Return (X, Y) of the center of cell containing provided text 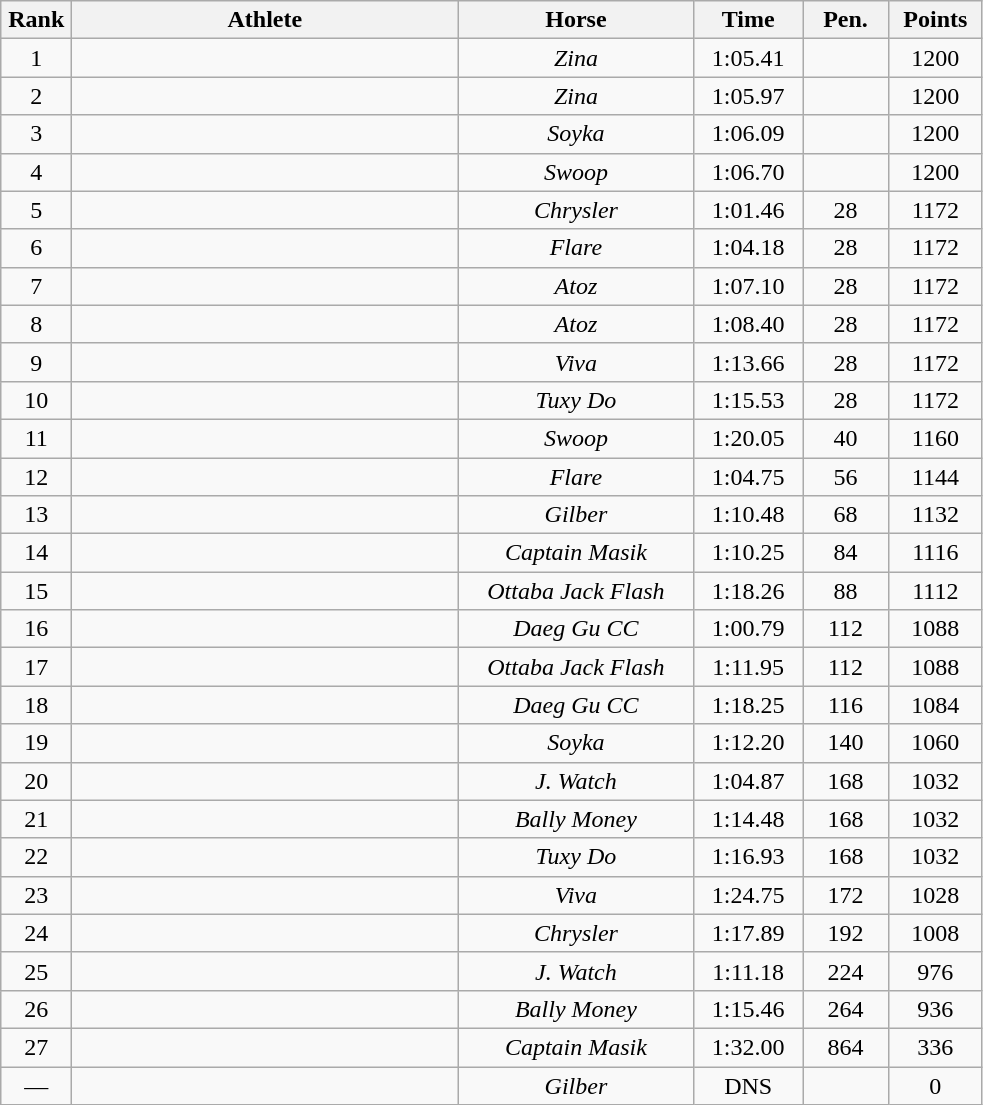
10 (36, 400)
1112 (936, 591)
11 (36, 438)
12 (36, 477)
172 (845, 895)
1:24.75 (748, 895)
864 (845, 1047)
1 (36, 58)
1:05.97 (748, 96)
1084 (936, 705)
84 (845, 553)
7 (36, 286)
22 (36, 857)
20 (36, 781)
Time (748, 20)
116 (845, 705)
1144 (936, 477)
1:00.79 (748, 629)
21 (36, 819)
1:06.70 (748, 172)
1:12.20 (748, 743)
1132 (936, 515)
264 (845, 1009)
16 (36, 629)
1:05.41 (748, 58)
25 (36, 971)
1:15.53 (748, 400)
5 (36, 210)
3 (36, 134)
Athlete (265, 20)
1:04.75 (748, 477)
1:04.18 (748, 248)
1:20.05 (748, 438)
24 (36, 933)
936 (936, 1009)
1:17.89 (748, 933)
192 (845, 933)
1:32.00 (748, 1047)
1:06.09 (748, 134)
23 (36, 895)
1:18.26 (748, 591)
68 (845, 515)
1:16.93 (748, 857)
1028 (936, 895)
0 (936, 1085)
1:10.48 (748, 515)
88 (845, 591)
Pen. (845, 20)
1:13.66 (748, 362)
336 (936, 1047)
40 (845, 438)
1008 (936, 933)
13 (36, 515)
6 (36, 248)
56 (845, 477)
1:14.48 (748, 819)
Horse (576, 20)
1:18.25 (748, 705)
18 (36, 705)
14 (36, 553)
1:04.87 (748, 781)
8 (36, 324)
1060 (936, 743)
4 (36, 172)
DNS (748, 1085)
1:11.18 (748, 971)
Rank (36, 20)
15 (36, 591)
1:10.25 (748, 553)
1:15.46 (748, 1009)
1:08.40 (748, 324)
Points (936, 20)
— (36, 1085)
1:01.46 (748, 210)
27 (36, 1047)
1116 (936, 553)
26 (36, 1009)
140 (845, 743)
1:07.10 (748, 286)
976 (936, 971)
19 (36, 743)
2 (36, 96)
9 (36, 362)
17 (36, 667)
224 (845, 971)
1:11.95 (748, 667)
1160 (936, 438)
